Determine the [x, y] coordinate at the center of the cell enclosing the given text.  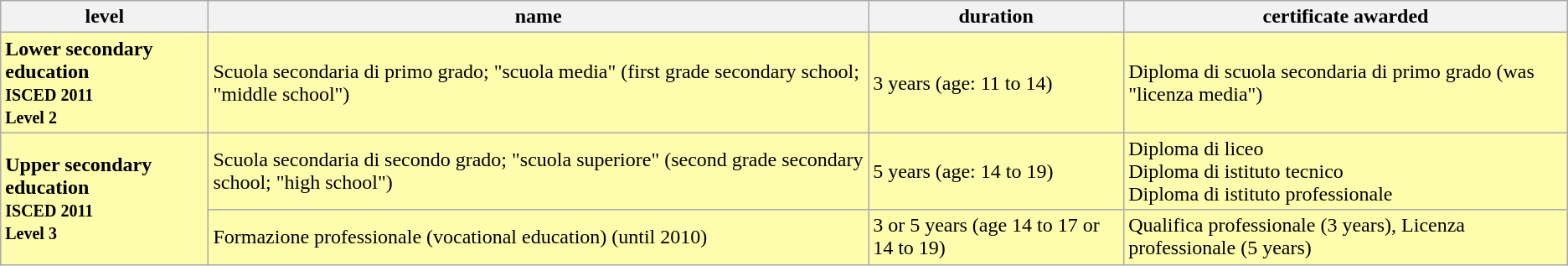
Formazione professionale (vocational education) (until 2010) [539, 237]
5 years (age: 14 to 19) [997, 171]
Diploma di liceoDiploma di istituto tecnicoDiploma di istituto professionale [1346, 171]
certificate awarded [1346, 17]
name [539, 17]
level [105, 17]
Upper secondary education ISCED 2011Level 3 [105, 198]
Scuola secondaria di primo grado; "scuola media" (first grade secondary school; "middle school") [539, 82]
duration [997, 17]
3 years (age: 11 to 14) [997, 82]
Scuola secondaria di secondo grado; "scuola superiore" (second grade secondary school; "high school") [539, 171]
Lower secondary education ISCED 2011Level 2 [105, 82]
3 or 5 years (age 14 to 17 or 14 to 19) [997, 237]
Qualifica professionale (3 years), Licenza professionale (5 years) [1346, 237]
Diploma di scuola secondaria di primo grado (was "licenza media") [1346, 82]
